Detect which cell encompasses the target text, then output its (X, Y) center coordinate. 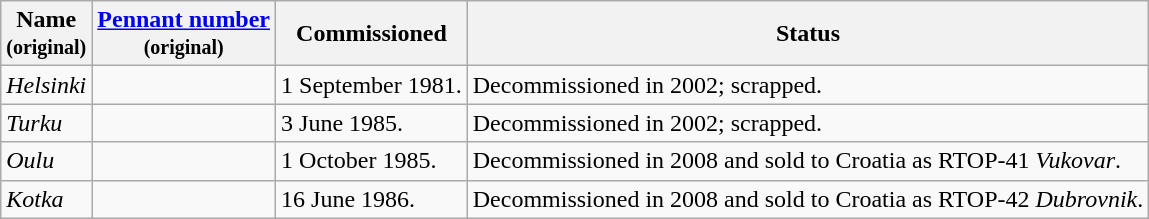
Decommissioned in 2008 and sold to Croatia as RTOP-42 Dubrovnik. (808, 199)
Status (808, 34)
16 June 1986. (372, 199)
3 June 1985. (372, 123)
Kotka (46, 199)
Name(original) (46, 34)
Turku (46, 123)
1 October 1985. (372, 161)
Commissioned (372, 34)
Pennant number(original) (184, 34)
Helsinki (46, 85)
Oulu (46, 161)
Decommissioned in 2008 and sold to Croatia as RTOP-41 Vukovar. (808, 161)
1 September 1981. (372, 85)
